Determine the [x, y] coordinate at the center of the cell enclosing the given text.  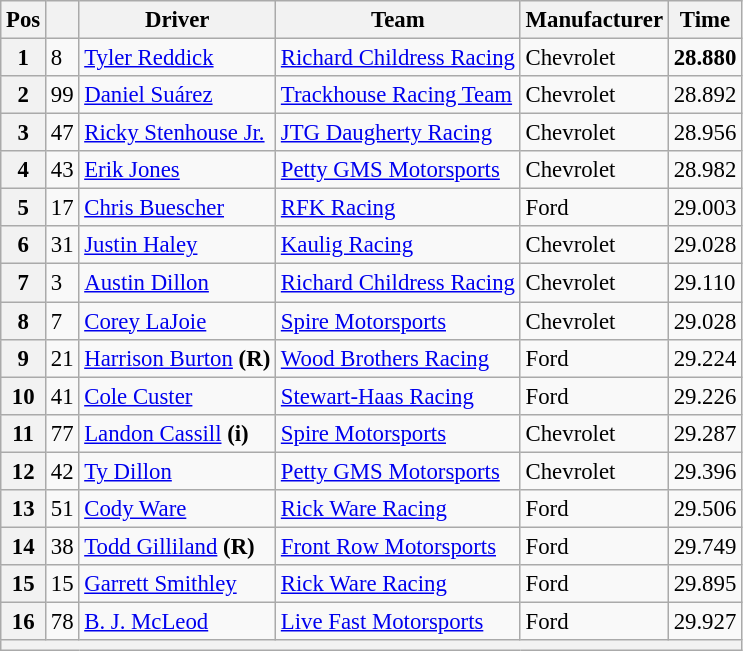
Chris Buescher [178, 208]
Team [398, 20]
29.224 [704, 358]
Todd Gilliland (R) [178, 546]
28.892 [704, 95]
Garrett Smithley [178, 584]
Pos [24, 20]
9 [24, 358]
28.956 [704, 133]
Wood Brothers Racing [398, 358]
11 [24, 433]
Harrison Burton (R) [178, 358]
JTG Daugherty Racing [398, 133]
Time [704, 20]
2 [24, 95]
10 [24, 396]
Driver [178, 20]
41 [62, 396]
78 [62, 621]
43 [62, 170]
5 [24, 208]
1 [24, 58]
28.880 [704, 58]
29.110 [704, 283]
99 [62, 95]
12 [24, 471]
38 [62, 546]
77 [62, 433]
Daniel Suárez [178, 95]
Tyler Reddick [178, 58]
Ty Dillon [178, 471]
17 [62, 208]
Ricky Stenhouse Jr. [178, 133]
14 [24, 546]
Corey LaJoie [178, 321]
Austin Dillon [178, 283]
Live Fast Motorsports [398, 621]
29.396 [704, 471]
4 [24, 170]
13 [24, 509]
Kaulig Racing [398, 245]
28.982 [704, 170]
51 [62, 509]
Erik Jones [178, 170]
47 [62, 133]
29.287 [704, 433]
Front Row Motorsports [398, 546]
B. J. McLeod [178, 621]
RFK Racing [398, 208]
31 [62, 245]
29.003 [704, 208]
29.506 [704, 509]
29.895 [704, 584]
Cole Custer [178, 396]
42 [62, 471]
Trackhouse Racing Team [398, 95]
29.749 [704, 546]
Manufacturer [594, 20]
Stewart-Haas Racing [398, 396]
29.927 [704, 621]
6 [24, 245]
29.226 [704, 396]
Landon Cassill (i) [178, 433]
Justin Haley [178, 245]
16 [24, 621]
Cody Ware [178, 509]
21 [62, 358]
